Capture the cell that displays the provided text and extract its (X, Y) central coordinate. 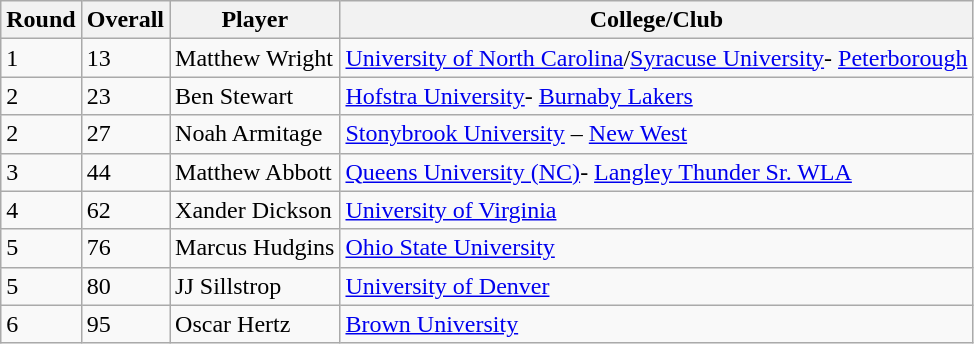
62 (125, 210)
3 (41, 172)
27 (125, 134)
Overall (125, 20)
Ohio State University (656, 248)
Marcus Hudgins (255, 248)
Queens University (NC)- Langley Thunder Sr. WLA (656, 172)
23 (125, 96)
College/Club (656, 20)
Brown University (656, 324)
1 (41, 58)
University of North Carolina/Syracuse University- Peterborough (656, 58)
Stonybrook University – New West (656, 134)
13 (125, 58)
4 (41, 210)
80 (125, 286)
44 (125, 172)
Ben Stewart (255, 96)
Noah Armitage (255, 134)
Matthew Abbott (255, 172)
University of Virginia (656, 210)
JJ Sillstrop (255, 286)
Xander Dickson (255, 210)
Round (41, 20)
Oscar Hertz (255, 324)
76 (125, 248)
Matthew Wright (255, 58)
Player (255, 20)
6 (41, 324)
Hofstra University- Burnaby Lakers (656, 96)
95 (125, 324)
University of Denver (656, 286)
